Scan for the cell matching the given text and deliver its [X, Y] coordinate at center. 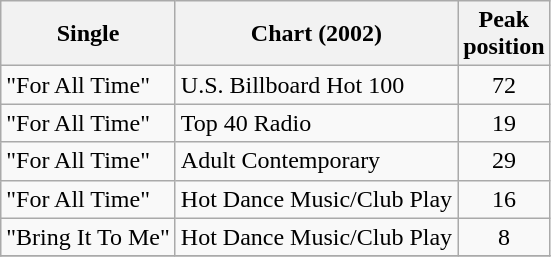
8 [504, 237]
Adult Contemporary [316, 161]
19 [504, 123]
Single [88, 34]
72 [504, 85]
16 [504, 199]
29 [504, 161]
Top 40 Radio [316, 123]
"Bring It To Me" [88, 237]
U.S. Billboard Hot 100 [316, 85]
Peakposition [504, 34]
Chart (2002) [316, 34]
